Provide the [X, Y] coordinate of the cell's center where the given text is located.  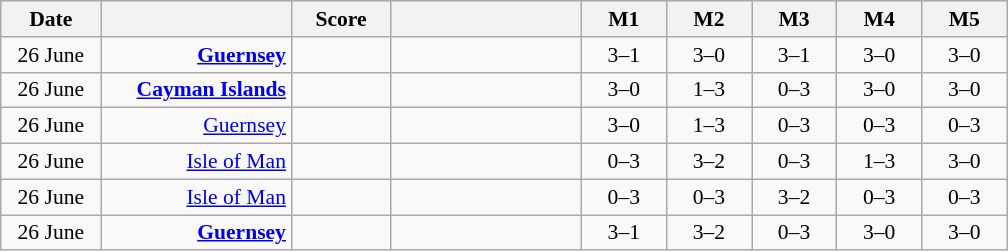
M2 [708, 19]
Date [51, 19]
Cayman Islands [196, 90]
Score [341, 19]
M3 [794, 19]
M5 [964, 19]
M4 [880, 19]
M1 [624, 19]
